Detect which cell encompasses the target text, then output its (x, y) center coordinate. 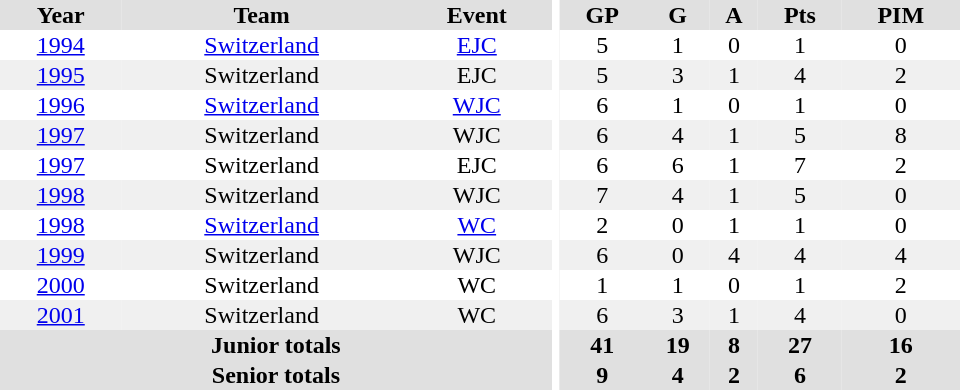
2000 (61, 285)
27 (800, 345)
Year (61, 15)
Pts (800, 15)
PIM (901, 15)
9 (602, 375)
16 (901, 345)
Team (262, 15)
1999 (61, 255)
1994 (61, 45)
1996 (61, 105)
A (734, 15)
GP (602, 15)
41 (602, 345)
G (677, 15)
1995 (61, 75)
Senior totals (276, 375)
2001 (61, 315)
Event (477, 15)
Junior totals (276, 345)
19 (677, 345)
